Determine the (x, y) coordinate at the center of the cell enclosing the given text.  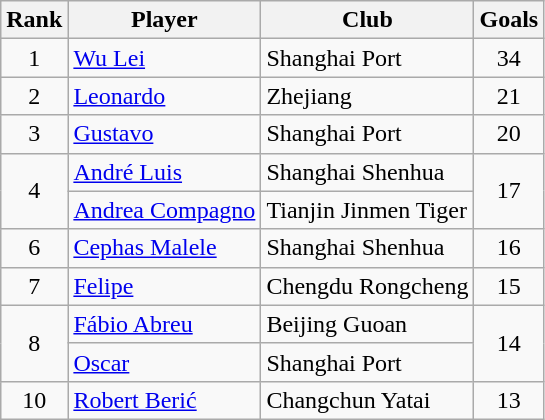
Wu Lei (164, 58)
1 (34, 58)
Cephas Malele (164, 248)
Player (164, 20)
Club (368, 20)
Rank (34, 20)
Oscar (164, 362)
Felipe (164, 286)
Chengdu Rongcheng (368, 286)
2 (34, 96)
10 (34, 400)
20 (509, 134)
Leonardo (164, 96)
Changchun Yatai (368, 400)
Goals (509, 20)
4 (34, 191)
Tianjin Jinmen Tiger (368, 210)
14 (509, 343)
André Luis (164, 172)
Gustavo (164, 134)
7 (34, 286)
21 (509, 96)
17 (509, 191)
16 (509, 248)
3 (34, 134)
Robert Berić (164, 400)
15 (509, 286)
34 (509, 58)
Andrea Compagno (164, 210)
Zhejiang (368, 96)
Fábio Abreu (164, 324)
6 (34, 248)
Beijing Guoan (368, 324)
13 (509, 400)
8 (34, 343)
